Extract the [x, y] coordinate from the center of the cell holding the provided text.  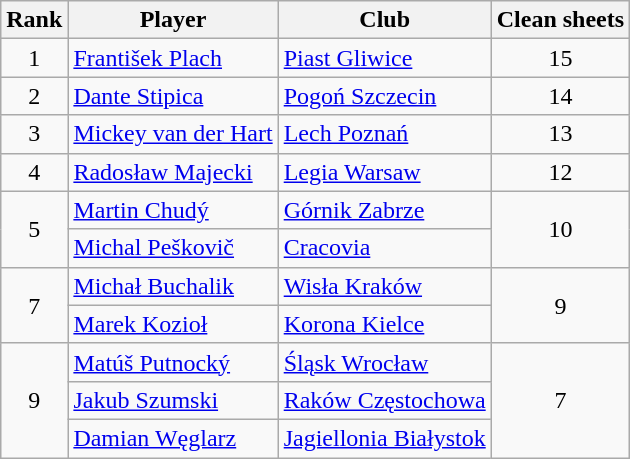
Rank [34, 20]
1 [34, 58]
Club [384, 20]
Damian Węglarz [173, 438]
Jagiellonia Białystok [384, 438]
5 [34, 229]
Wisła Kraków [384, 286]
Legia Warsaw [384, 172]
12 [560, 172]
Śląsk Wrocław [384, 362]
Player [173, 20]
František Plach [173, 58]
Cracovia [384, 248]
15 [560, 58]
Górnik Zabrze [384, 210]
Lech Poznań [384, 134]
Piast Gliwice [384, 58]
Dante Stipica [173, 96]
14 [560, 96]
13 [560, 134]
Raków Częstochowa [384, 400]
Radosław Majecki [173, 172]
3 [34, 134]
2 [34, 96]
Jakub Szumski [173, 400]
Mickey van der Hart [173, 134]
Clean sheets [560, 20]
Michał Buchalik [173, 286]
Matúš Putnocký [173, 362]
4 [34, 172]
Korona Kielce [384, 324]
10 [560, 229]
Marek Kozioł [173, 324]
Michal Peškovič [173, 248]
Martin Chudý [173, 210]
Pogoń Szczecin [384, 96]
